Determine the [x, y] coordinate at the center of the cell enclosing the given text.  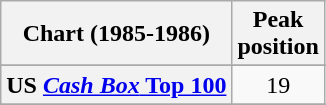
US Cash Box Top 100 [116, 85]
19 [278, 85]
Peakposition [278, 34]
Chart (1985-1986) [116, 34]
